Return the (x, y) coordinate for the center point of the cell that contains the specified text.  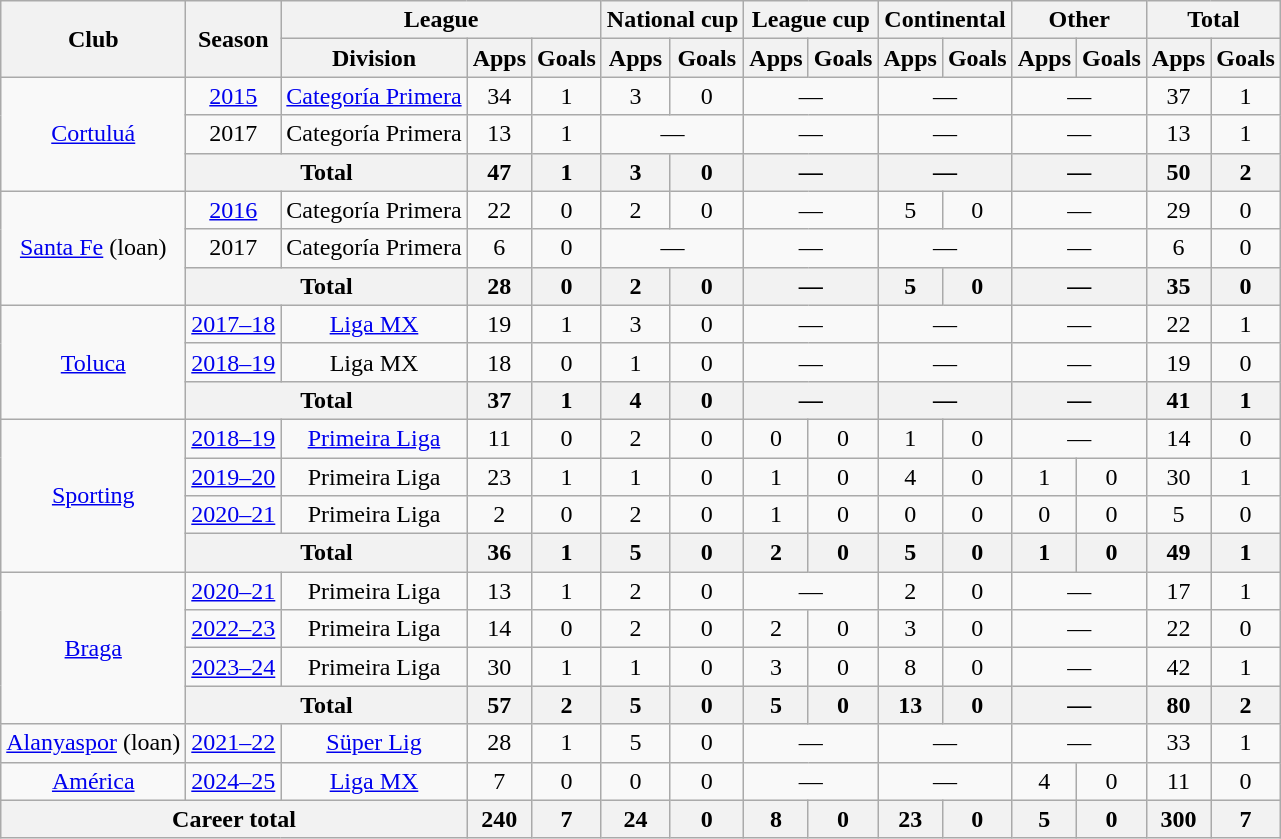
49 (1178, 553)
Braga (94, 648)
América (94, 781)
36 (499, 553)
Alanyaspor (loan) (94, 743)
2021–22 (234, 743)
41 (1178, 400)
2022–23 (234, 629)
League (442, 20)
2024–25 (234, 781)
2015 (234, 96)
24 (635, 819)
50 (1178, 172)
2023–24 (234, 667)
Cortuluá (94, 134)
57 (499, 705)
300 (1178, 819)
National cup (672, 20)
Santa Fe (loan) (94, 248)
29 (1178, 210)
17 (1178, 591)
18 (499, 362)
47 (499, 172)
Toluca (94, 362)
Other (1079, 20)
2019–20 (234, 477)
33 (1178, 743)
34 (499, 96)
240 (499, 819)
Süper Lig (374, 743)
Division (374, 58)
Continental (945, 20)
Season (234, 39)
80 (1178, 705)
35 (1178, 286)
Career total (234, 819)
Club (94, 39)
League cup (811, 20)
2016 (234, 210)
Sporting (94, 495)
42 (1178, 667)
2017–18 (234, 324)
